Capture the cell that displays the provided text and extract its (X, Y) central coordinate. 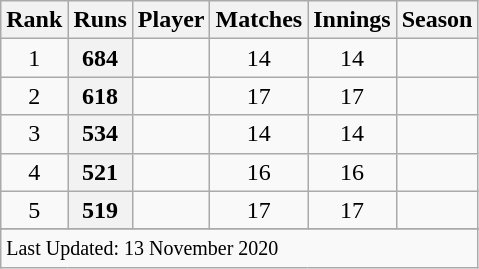
4 (34, 172)
3 (34, 134)
1 (34, 58)
Runs (100, 20)
Matches (259, 20)
Season (437, 20)
Player (171, 20)
2 (34, 96)
Rank (34, 20)
Innings (352, 20)
Last Updated: 13 November 2020 (240, 248)
618 (100, 96)
519 (100, 210)
5 (34, 210)
684 (100, 58)
521 (100, 172)
534 (100, 134)
